Detect which cell encompasses the target text, then output its [x, y] center coordinate. 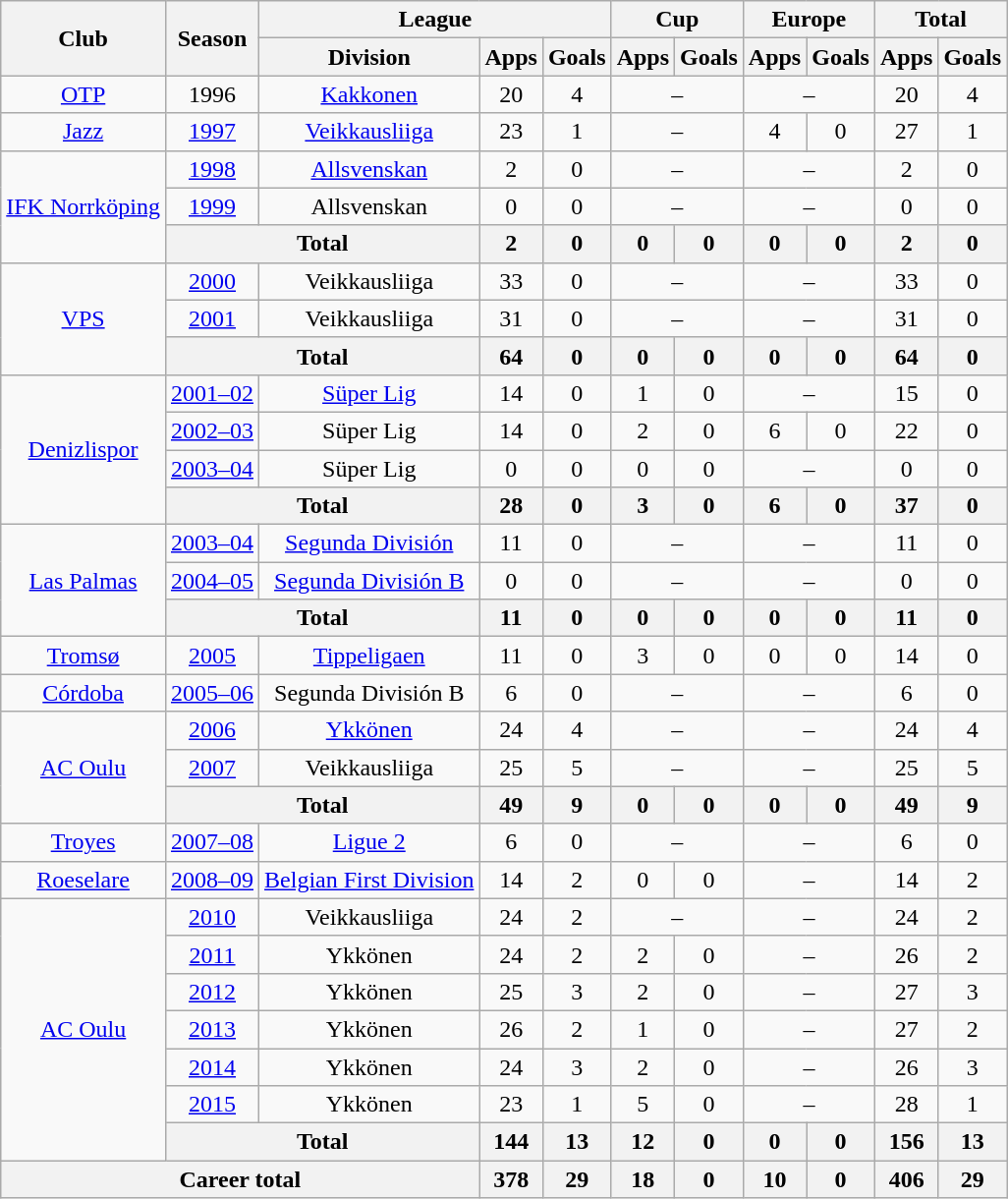
2006 [212, 730]
2008–09 [212, 880]
Tromsø [84, 656]
Ligue 2 [369, 842]
406 [906, 1179]
378 [511, 1179]
2001–02 [212, 393]
2010 [212, 917]
1998 [212, 169]
12 [643, 1142]
2013 [212, 1029]
Jazz [84, 132]
10 [774, 1179]
Troyes [84, 842]
1999 [212, 206]
2011 [212, 954]
Kakkonen [369, 94]
2001 [212, 318]
Career total [240, 1179]
2007–08 [212, 842]
OTP [84, 94]
2005–06 [212, 693]
Division [369, 57]
2015 [212, 1105]
Segunda División [369, 543]
22 [906, 430]
37 [906, 506]
2000 [212, 281]
2005 [212, 656]
Denizlispor [84, 449]
15 [906, 393]
VPS [84, 318]
Season [212, 38]
144 [511, 1142]
2002–03 [212, 430]
1997 [212, 132]
Tippeligaen [369, 656]
Las Palmas [84, 581]
2004–05 [212, 581]
Córdoba [84, 693]
2012 [212, 992]
2007 [212, 768]
2014 [212, 1066]
League [436, 20]
IFK Norrköping [84, 206]
1996 [212, 94]
Europe [809, 20]
Roeselare [84, 880]
Cup [677, 20]
Belgian First Division [369, 880]
156 [906, 1142]
18 [643, 1179]
Club [84, 38]
